Identify which cell holds the provided text, then report its (x, y) central coordinate. 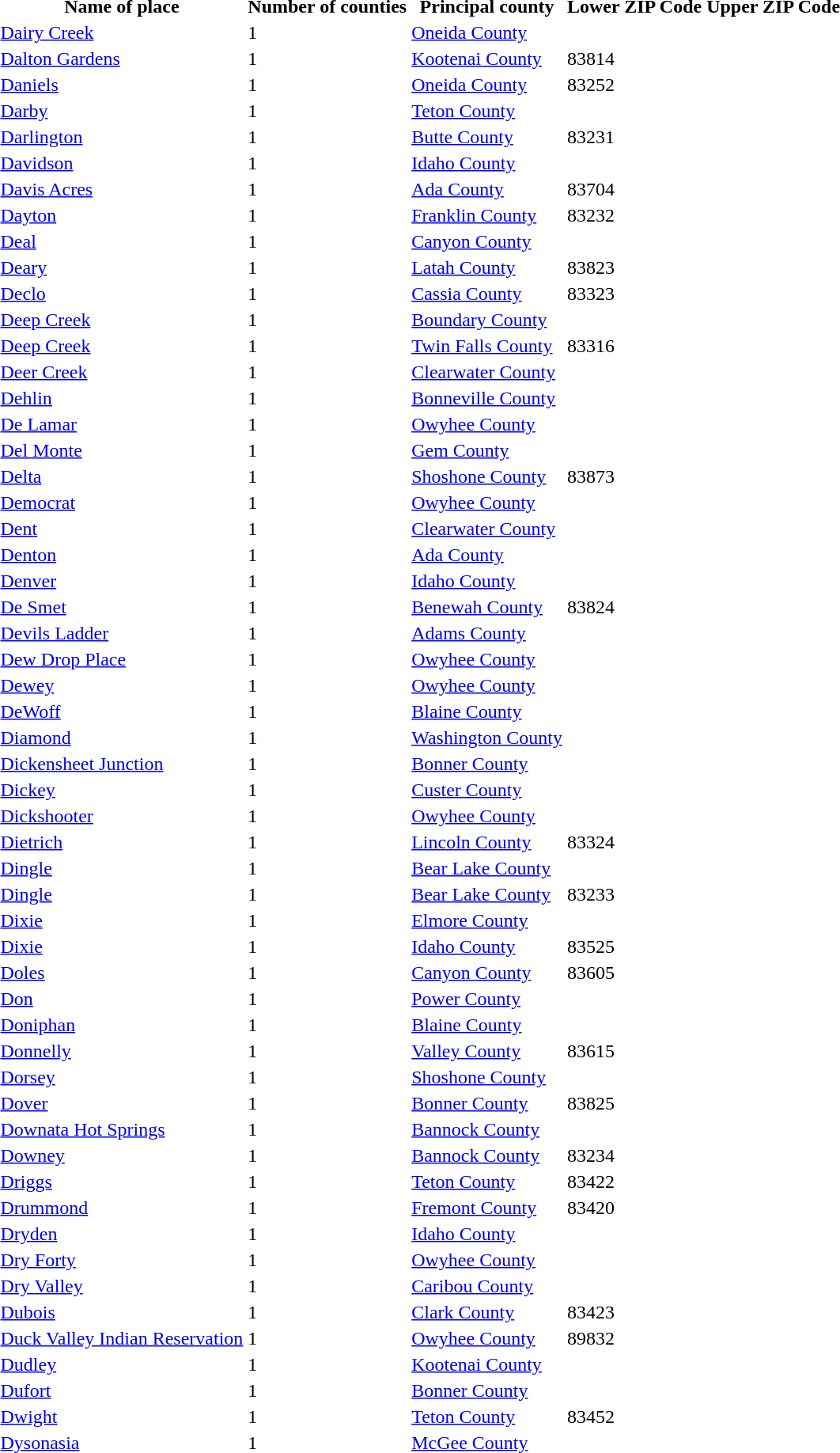
Caribou County (487, 1286)
Gem County (487, 450)
83316 (634, 346)
83873 (634, 476)
Custer County (487, 790)
83323 (634, 294)
Washington County (487, 738)
83422 (634, 1182)
83605 (634, 973)
83234 (634, 1155)
Benewah County (487, 607)
Fremont County (487, 1208)
Twin Falls County (487, 346)
83324 (634, 842)
83420 (634, 1208)
83823 (634, 267)
Latah County (487, 267)
Clark County (487, 1312)
Boundary County (487, 320)
Lincoln County (487, 842)
83615 (634, 1051)
83231 (634, 137)
83824 (634, 607)
83814 (634, 59)
83233 (634, 894)
Cassia County (487, 294)
Valley County (487, 1051)
Elmore County (487, 920)
Butte County (487, 137)
89832 (634, 1338)
Adams County (487, 633)
83825 (634, 1103)
Bonneville County (487, 398)
Franklin County (487, 215)
Power County (487, 999)
83423 (634, 1312)
83232 (634, 215)
83252 (634, 85)
83704 (634, 189)
83525 (634, 947)
83452 (634, 1417)
